Provide the [x, y] coordinate of the cell's center where the given text is located.  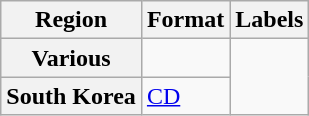
South Korea [72, 96]
CD [185, 96]
Region [72, 20]
Various [72, 58]
Format [185, 20]
Labels [270, 20]
